Return [x, y] of the center of cell containing provided text 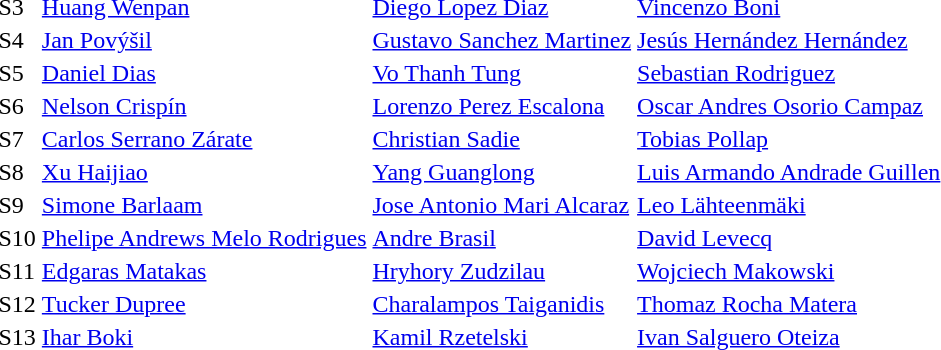
Hryhory Zudzilau [502, 271]
Carlos Serrano Zárate [204, 139]
Xu Haijiao [204, 172]
Gustavo Sanchez Martinez [502, 40]
Charalampos Taiganidis [502, 304]
Phelipe Andrews Melo Rodrigues [204, 238]
Jose Antonio Mari Alcaraz [502, 205]
Edgaras Matakas [204, 271]
Daniel Dias [204, 73]
Tucker Dupree [204, 304]
Lorenzo Perez Escalona [502, 106]
Vo Thanh Tung [502, 73]
Andre Brasil [502, 238]
Simone Barlaam [204, 205]
Jan Povýšil [204, 40]
Christian Sadie [502, 139]
Nelson Crispín [204, 106]
Yang Guanglong [502, 172]
